Locate the cell with the specified text and output its (x, y) center coordinate. 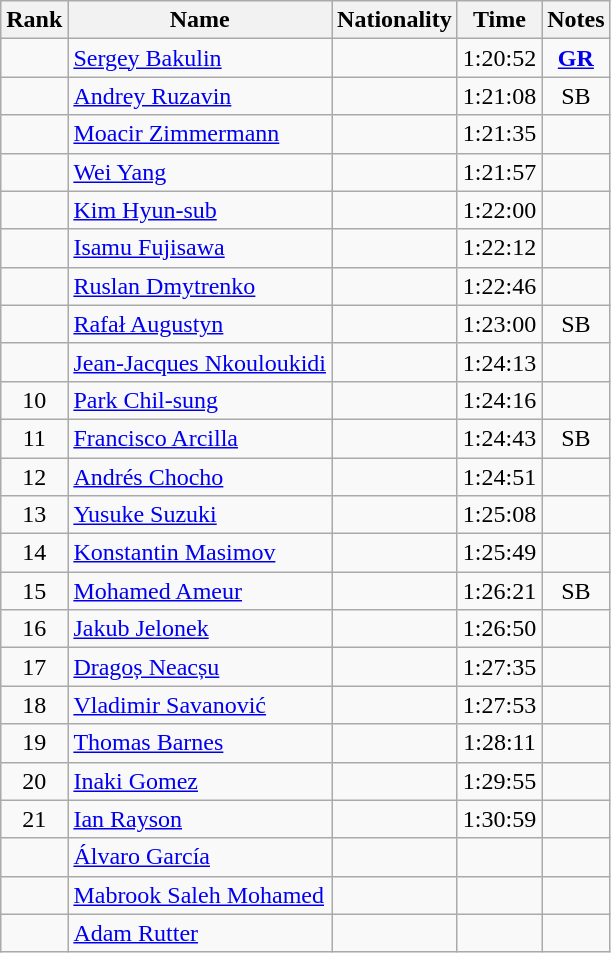
1:23:00 (499, 324)
19 (34, 743)
Sergey Bakulin (200, 58)
12 (34, 477)
10 (34, 400)
1:30:59 (499, 819)
Kim Hyun-sub (200, 210)
1:22:00 (499, 210)
17 (34, 667)
1:29:55 (499, 781)
15 (34, 591)
Thomas Barnes (200, 743)
Vladimir Savanović (200, 705)
Mabrook Saleh Mohamed (200, 895)
Andrey Ruzavin (200, 96)
16 (34, 629)
1:24:43 (499, 438)
1:27:53 (499, 705)
Rafał Augustyn (200, 324)
1:26:50 (499, 629)
1:20:52 (499, 58)
1:22:12 (499, 248)
1:27:35 (499, 667)
1:25:08 (499, 515)
Andrés Chocho (200, 477)
1:21:57 (499, 172)
Moacir Zimmermann (200, 134)
Nationality (395, 20)
Time (499, 20)
21 (34, 819)
1:21:08 (499, 96)
1:28:11 (499, 743)
1:24:13 (499, 362)
Jean-Jacques Nkouloukidi (200, 362)
18 (34, 705)
Francisco Arcilla (200, 438)
Ruslan Dmytrenko (200, 286)
Inaki Gomez (200, 781)
Jakub Jelonek (200, 629)
Rank (34, 20)
1:22:46 (499, 286)
11 (34, 438)
1:21:35 (499, 134)
Ian Rayson (200, 819)
Mohamed Ameur (200, 591)
GR (576, 58)
1:24:16 (499, 400)
20 (34, 781)
Adam Rutter (200, 933)
1:24:51 (499, 477)
14 (34, 553)
1:25:49 (499, 553)
Wei Yang (200, 172)
Yusuke Suzuki (200, 515)
Dragoș Neacșu (200, 667)
Konstantin Masimov (200, 553)
Name (200, 20)
Park Chil-sung (200, 400)
Álvaro García (200, 857)
1:26:21 (499, 591)
13 (34, 515)
Notes (576, 20)
Isamu Fujisawa (200, 248)
